Detect which cell encompasses the target text, then output its [x, y] center coordinate. 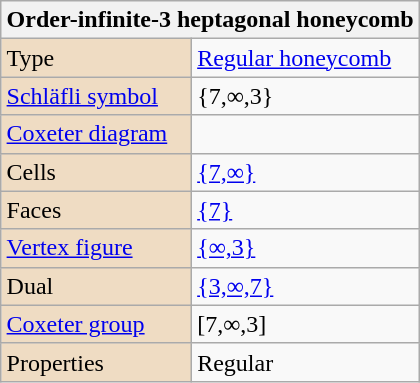
{3,∞,7} [306, 286]
Type [96, 58]
Properties [96, 362]
Regular honeycomb [306, 58]
Cells [96, 172]
Schläfli symbol [96, 96]
Dual [96, 286]
Coxeter group [96, 324]
{∞,3} [306, 248]
Vertex figure [96, 248]
Order-infinite-3 heptagonal honeycomb [210, 20]
Coxeter diagram [96, 134]
{7,∞} [306, 172]
Regular [306, 362]
[7,∞,3] [306, 324]
Faces [96, 210]
{7,∞,3} [306, 96]
{7} [306, 210]
